Provide the [X, Y] coordinate of the cell's center where the given text is located.  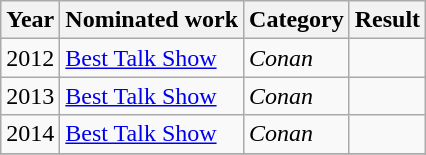
Year [30, 20]
Category [297, 20]
2014 [30, 134]
Nominated work [152, 20]
2013 [30, 96]
2012 [30, 58]
Result [387, 20]
